Determine the (x, y) coordinate at the center of the cell enclosing the given text.  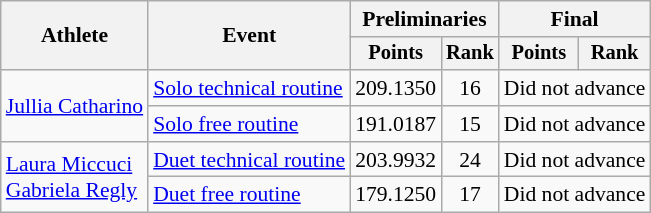
15 (470, 124)
Duet free routine (249, 195)
Solo technical routine (249, 88)
Solo free routine (249, 124)
179.1250 (396, 195)
17 (470, 195)
Final (575, 19)
Athlete (74, 36)
203.9932 (396, 160)
16 (470, 88)
191.0187 (396, 124)
24 (470, 160)
Duet technical routine (249, 160)
Jullia Catharino (74, 106)
Preliminaries (424, 19)
209.1350 (396, 88)
Laura MiccuciGabriela Regly (74, 178)
Event (249, 36)
